Find where the given text appears and provide that cell's center as (X, Y) coordinate. 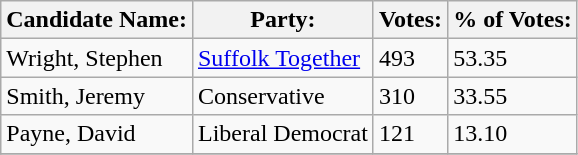
Party: (282, 20)
Wright, Stephen (97, 58)
Suffolk Together (282, 58)
Smith, Jeremy (97, 96)
Liberal Democrat (282, 134)
13.10 (513, 134)
Votes: (410, 20)
33.55 (513, 96)
Conservative (282, 96)
53.35 (513, 58)
121 (410, 134)
Candidate Name: (97, 20)
493 (410, 58)
Payne, David (97, 134)
% of Votes: (513, 20)
310 (410, 96)
